From the cell containing the given text, extract its center point as [x, y] coordinate. 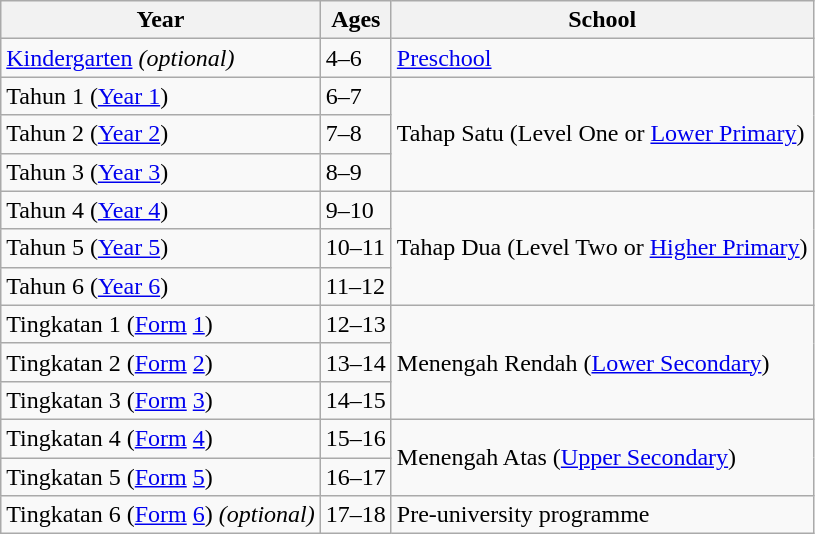
Tahun 4 (Year 4) [161, 210]
8–9 [356, 172]
Preschool [602, 58]
Tingkatan 4 (Form 4) [161, 438]
Tahun 1 (Year 1) [161, 96]
7–8 [356, 134]
Tahun 6 (Year 6) [161, 286]
School [602, 20]
Menengah Rendah (Lower Secondary) [602, 362]
Tingkatan 6 (Form 6) (optional) [161, 515]
Tingkatan 3 (Form 3) [161, 400]
10–11 [356, 248]
6–7 [356, 96]
Pre-university programme [602, 515]
13–14 [356, 362]
16–17 [356, 477]
11–12 [356, 286]
12–13 [356, 324]
Ages [356, 20]
Tahun 2 (Year 2) [161, 134]
4–6 [356, 58]
Kindergarten (optional) [161, 58]
14–15 [356, 400]
15–16 [356, 438]
Year [161, 20]
9–10 [356, 210]
Tingkatan 5 (Form 5) [161, 477]
17–18 [356, 515]
Tingkatan 2 (Form 2) [161, 362]
Tahun 3 (Year 3) [161, 172]
Tahap Satu (Level One or Lower Primary) [602, 134]
Tahun 5 (Year 5) [161, 248]
Menengah Atas (Upper Secondary) [602, 457]
Tahap Dua (Level Two or Higher Primary) [602, 248]
Tingkatan 1 (Form 1) [161, 324]
